Determine the (X, Y) coordinate at the center of the cell enclosing the given text.  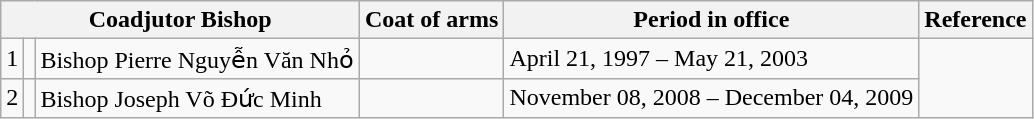
November 08, 2008 – December 04, 2009 (712, 98)
Bishop Pierre Nguyễn Văn Nhỏ (198, 59)
April 21, 1997 – May 21, 2003 (712, 59)
Bishop Joseph Võ Ðức Minh (198, 98)
2 (12, 98)
Period in office (712, 20)
Coat of arms (431, 20)
1 (12, 59)
Reference (976, 20)
Coadjutor Bishop (180, 20)
